For the text-containing cell, return its midpoint in [x, y] coordinate format. 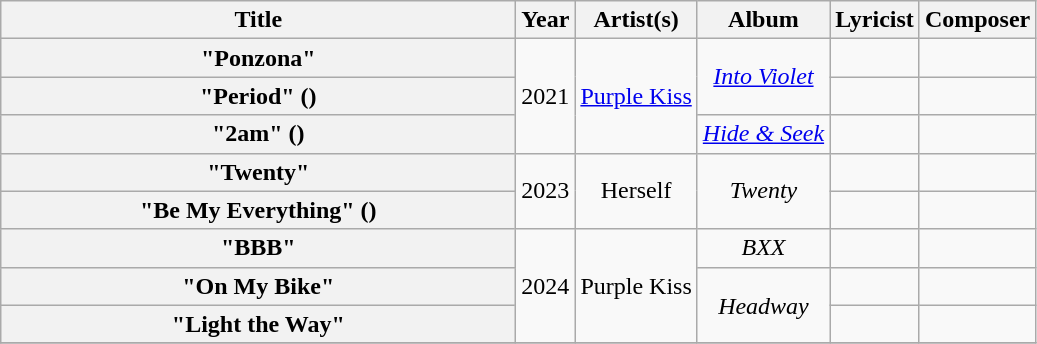
Herself [636, 191]
"BBB" [258, 248]
"Light the Way" [258, 324]
Lyricist [875, 20]
Twenty [763, 191]
Composer [977, 20]
Album [763, 20]
BXX [763, 248]
2024 [546, 286]
"Ponzona" [258, 58]
"Be My Everything" () [258, 210]
Title [258, 20]
Headway [763, 305]
2021 [546, 96]
"Period" () [258, 96]
2023 [546, 191]
Into Violet [763, 77]
Artist(s) [636, 20]
"Twenty" [258, 172]
"2am" () [258, 134]
"On My Bike" [258, 286]
Hide & Seek [763, 134]
Year [546, 20]
